Identify which cell holds the provided text, then report its [X, Y] central coordinate. 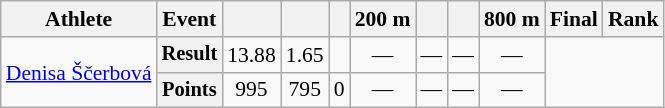
795 [305, 90]
Athlete [79, 19]
995 [252, 90]
0 [340, 90]
13.88 [252, 55]
Event [190, 19]
1.65 [305, 55]
200 m [383, 19]
Points [190, 90]
Denisa Ščerbová [79, 72]
800 m [512, 19]
Rank [634, 19]
Final [574, 19]
Result [190, 55]
